Extract the [X, Y] coordinate from the center of the cell holding the provided text.  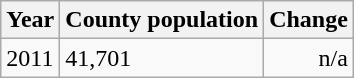
n/a [309, 58]
2011 [30, 58]
Change [309, 20]
Year [30, 20]
41,701 [162, 58]
County population [162, 20]
